Determine the (x, y) coordinate at the center of the cell enclosing the given text.  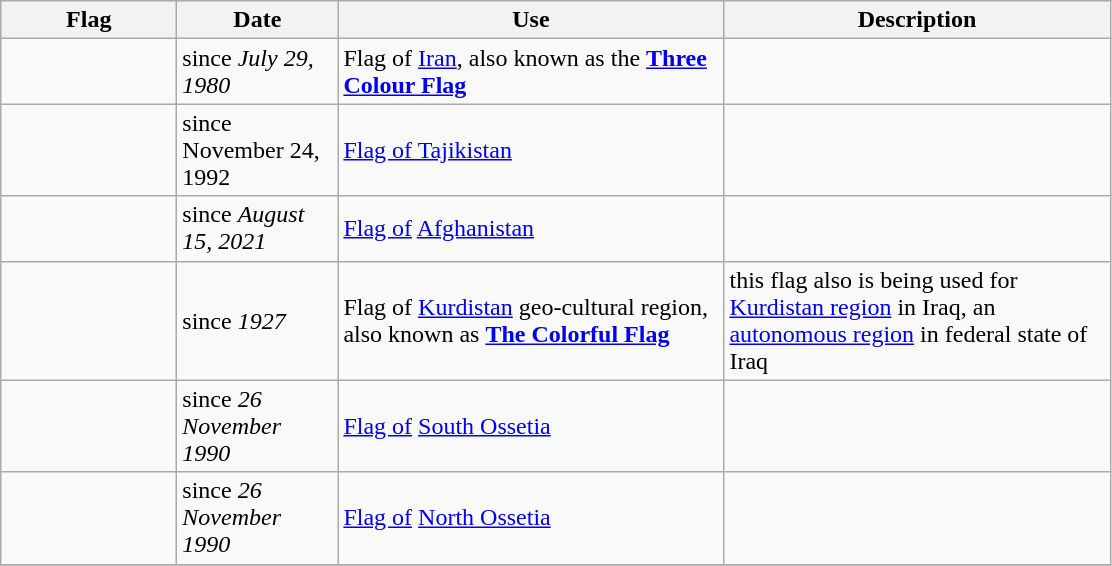
since November 24, 1992 (258, 150)
Use (531, 20)
since August 15, 2021 (258, 228)
Date (258, 20)
Flag of Kurdistan geo-cultural region, also known as The Colorful Flag (531, 320)
Flag of North Ossetia (531, 518)
since July 29, 1980 (258, 72)
Flag of Afghanistan (531, 228)
Flag of Tajikistan (531, 150)
Flag (89, 20)
Flag of South Ossetia (531, 426)
this flag also is being used for Kurdistan region in Iraq, an autonomous region in federal state of Iraq (917, 320)
Description (917, 20)
since 1927 (258, 320)
Flag of Iran, also known as the Three Colour Flag (531, 72)
